Return (x, y) of the center of cell containing provided text 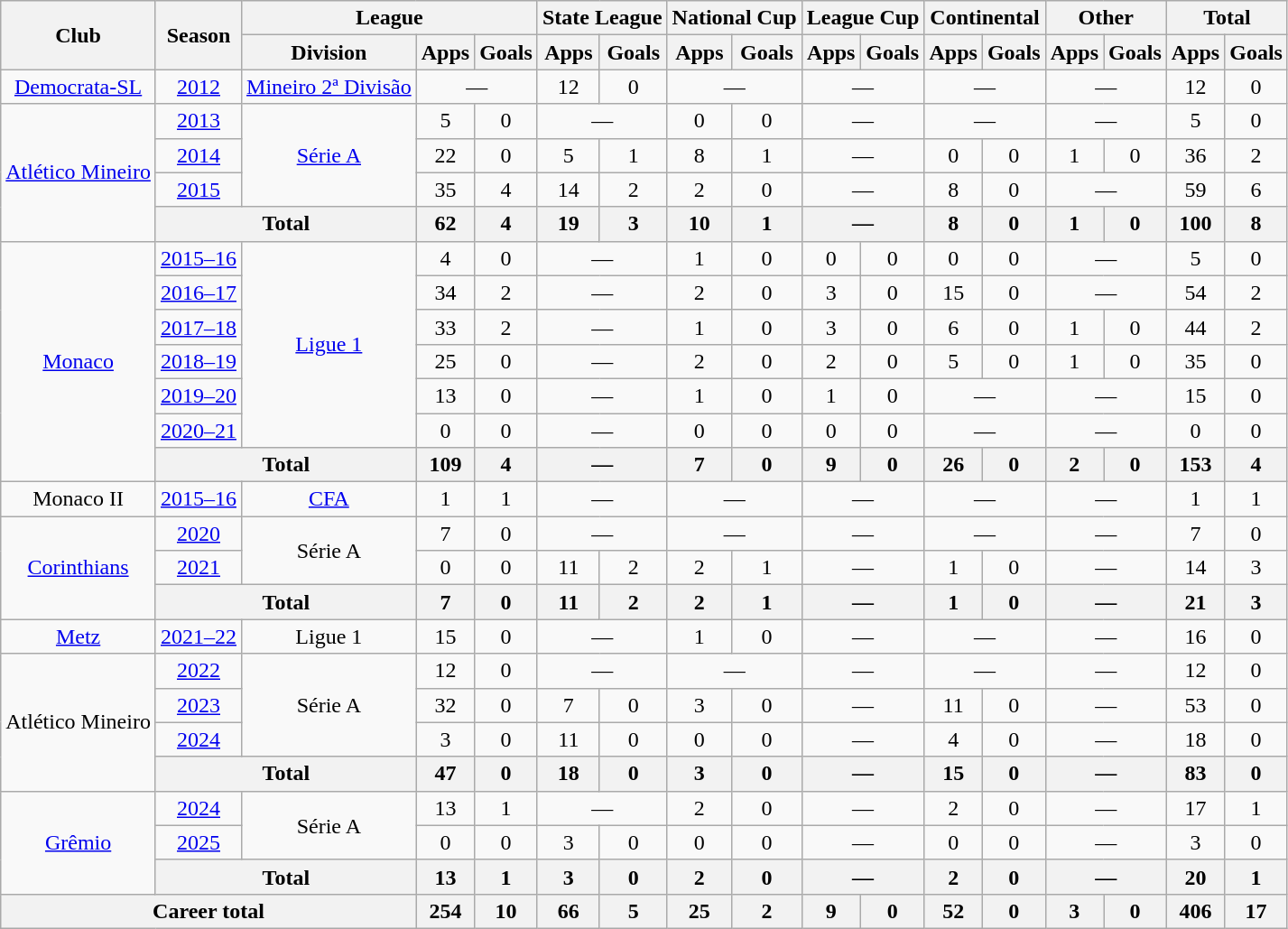
2020 (199, 534)
53 (1195, 705)
Season (199, 35)
Metz (79, 636)
32 (445, 705)
State League (602, 18)
59 (1195, 190)
League Cup (863, 18)
66 (569, 911)
Monaco (79, 361)
Corinthians (79, 568)
2025 (199, 842)
League (390, 18)
2023 (199, 705)
CFA (329, 499)
2013 (199, 121)
2019–20 (199, 395)
47 (445, 774)
Democrata-SL (79, 87)
21 (1195, 602)
33 (445, 327)
19 (569, 224)
34 (445, 293)
254 (445, 911)
36 (1195, 155)
Grêmio (79, 842)
20 (1195, 877)
52 (953, 911)
2015 (199, 190)
Club (79, 35)
Career total (208, 911)
54 (1195, 293)
153 (1195, 465)
Other (1106, 18)
2018–19 (199, 361)
Division (329, 52)
2020–21 (199, 431)
22 (445, 155)
406 (1195, 911)
National Cup (735, 18)
Monaco II (79, 499)
44 (1195, 327)
26 (953, 465)
2022 (199, 671)
83 (1195, 774)
109 (445, 465)
2012 (199, 87)
Mineiro 2ª Divisão (329, 87)
2014 (199, 155)
2017–18 (199, 327)
2021–22 (199, 636)
62 (445, 224)
Continental (985, 18)
2021 (199, 568)
100 (1195, 224)
16 (1195, 636)
2016–17 (199, 293)
